Capture the cell that displays the provided text and extract its (X, Y) central coordinate. 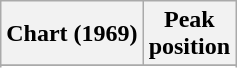
Peakposition (189, 34)
Chart (1969) (72, 34)
